Search for the cell housing the specified text and yield its (X, Y) center coordinate. 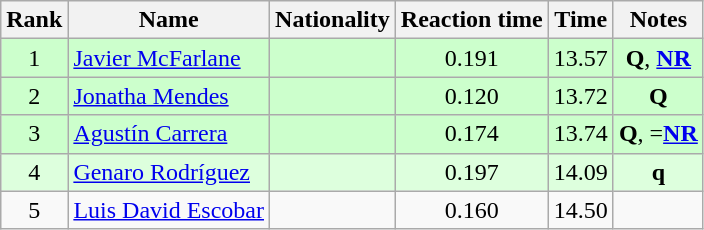
Luis David Escobar (169, 210)
14.50 (580, 210)
13.72 (580, 96)
14.09 (580, 172)
2 (34, 96)
3 (34, 134)
Jonatha Mendes (169, 96)
Genaro Rodríguez (169, 172)
Q, NR (658, 58)
Reaction time (472, 20)
Q (658, 96)
Nationality (333, 20)
0.191 (472, 58)
Agustín Carrera (169, 134)
13.74 (580, 134)
4 (34, 172)
1 (34, 58)
Rank (34, 20)
Javier McFarlane (169, 58)
Q, =NR (658, 134)
q (658, 172)
Time (580, 20)
5 (34, 210)
0.120 (472, 96)
13.57 (580, 58)
Name (169, 20)
0.174 (472, 134)
Notes (658, 20)
0.160 (472, 210)
0.197 (472, 172)
